Return [x, y] of the center of cell containing provided text 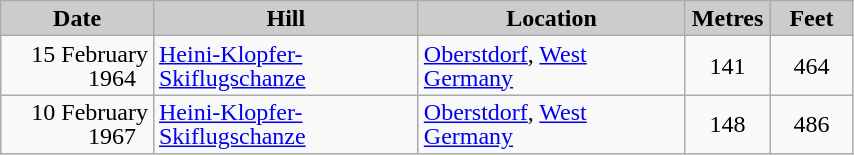
15 February 1964 [78, 66]
141 [728, 66]
Hill [286, 18]
Location [552, 18]
Metres [728, 18]
486 [811, 124]
148 [728, 124]
464 [811, 66]
Feet [811, 18]
10 February 1967 [78, 124]
Date [78, 18]
